From the cell containing the given text, extract its center point as [x, y] coordinate. 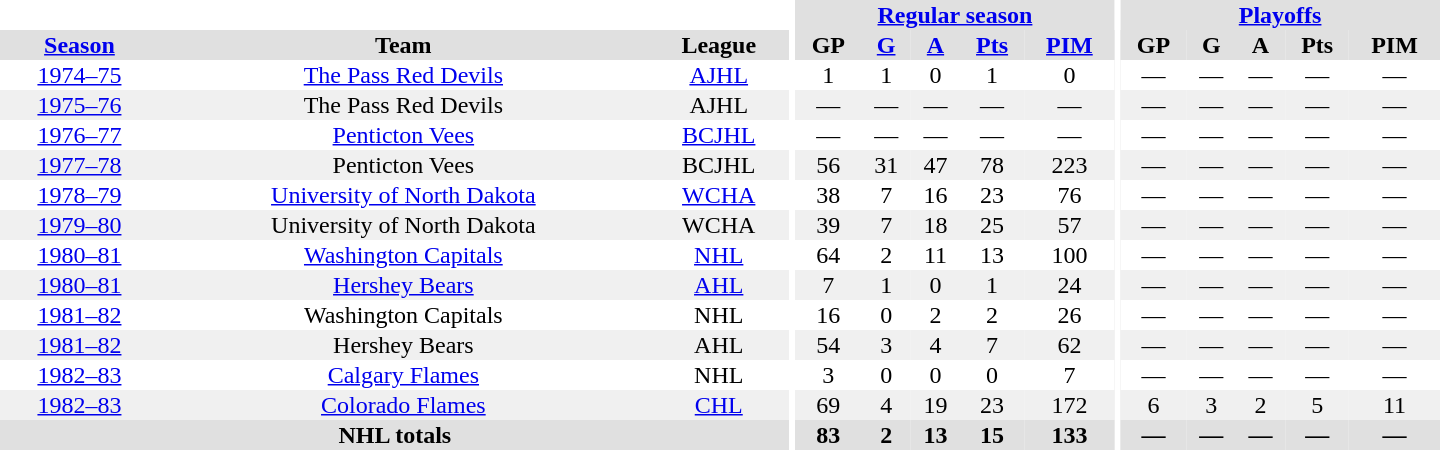
1979–80 [80, 225]
Team [404, 45]
Season [80, 45]
Colorado Flames [404, 405]
19 [936, 405]
31 [886, 165]
64 [828, 255]
57 [1070, 225]
Calgary Flames [404, 375]
24 [1070, 285]
83 [828, 435]
38 [828, 195]
CHL [719, 405]
172 [1070, 405]
NHL totals [395, 435]
1978–79 [80, 195]
1977–78 [80, 165]
Regular season [955, 15]
76 [1070, 195]
1975–76 [80, 105]
Playoffs [1280, 15]
1974–75 [80, 75]
15 [992, 435]
League [719, 45]
26 [1070, 315]
62 [1070, 345]
6 [1153, 405]
18 [936, 225]
47 [936, 165]
56 [828, 165]
25 [992, 225]
69 [828, 405]
1976–77 [80, 135]
223 [1070, 165]
133 [1070, 435]
100 [1070, 255]
54 [828, 345]
5 [1317, 405]
39 [828, 225]
78 [992, 165]
